For the text-containing cell, return its midpoint in (X, Y) coordinate format. 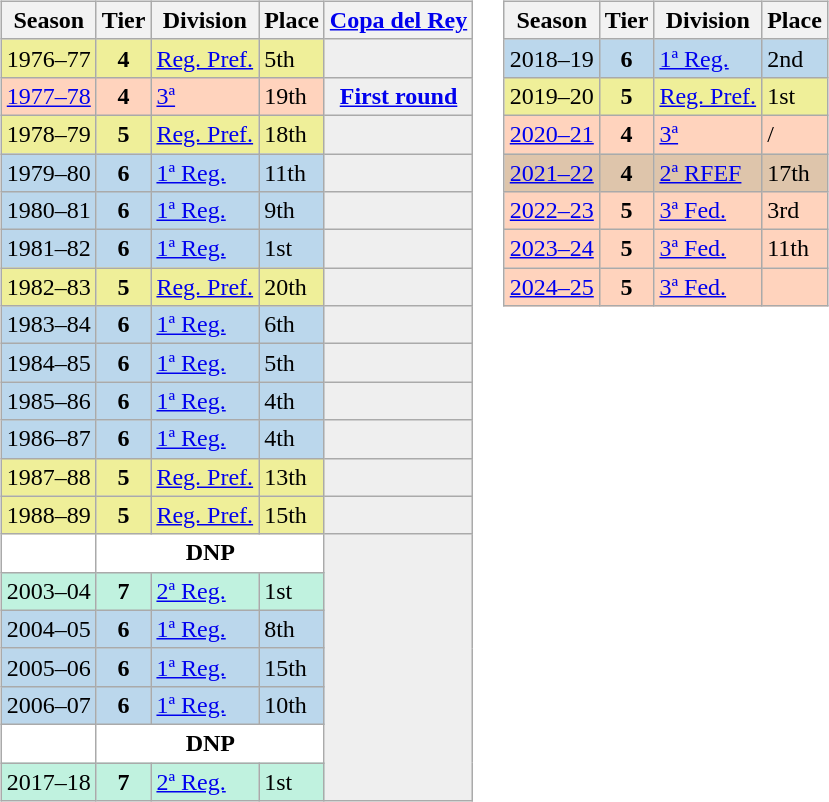
2022–23 (552, 211)
/ (795, 134)
2019–20 (552, 96)
1982–83 (48, 287)
6th (292, 325)
1983–84 (48, 325)
1985–86 (48, 401)
2nd (795, 58)
1979–80 (48, 173)
2017–18 (48, 781)
2ª RFEF (708, 173)
2004–05 (48, 629)
2020–21 (552, 134)
2003–04 (48, 591)
2024–25 (552, 287)
1980–81 (48, 211)
1981–82 (48, 249)
2021–22 (552, 173)
20th (292, 287)
9th (292, 211)
18th (292, 134)
1976–77 (48, 58)
17th (795, 173)
1984–85 (48, 363)
2006–07 (48, 705)
First round (398, 96)
13th (292, 477)
3rd (795, 211)
1987–88 (48, 477)
2023–24 (552, 249)
2018–19 (552, 58)
19th (292, 96)
1977–78 (48, 96)
2005–06 (48, 667)
Copa del Rey (398, 20)
1986–87 (48, 439)
1988–89 (48, 515)
1978–79 (48, 134)
8th (292, 629)
10th (292, 705)
